Output the [x, y] coordinate of the center of the cell containing the given text.  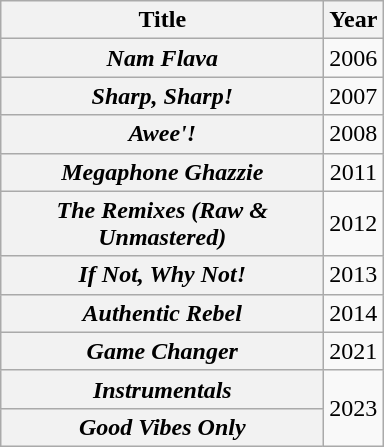
2023 [354, 408]
Title [162, 20]
Instrumentals [162, 389]
Nam Flava [162, 58]
2007 [354, 96]
Megaphone Ghazzie [162, 172]
Good Vibes Only [162, 427]
The Remixes (Raw & Unmastered) [162, 224]
2013 [354, 275]
Sharp, Sharp! [162, 96]
Awee'! [162, 134]
2006 [354, 58]
2011 [354, 172]
Game Changer [162, 351]
2008 [354, 134]
2021 [354, 351]
2014 [354, 313]
Authentic Rebel [162, 313]
If Not, Why Not! [162, 275]
2012 [354, 224]
Year [354, 20]
